Pinpoint the cell where the given text exists, returning its [X, Y] midpoint coordinate. 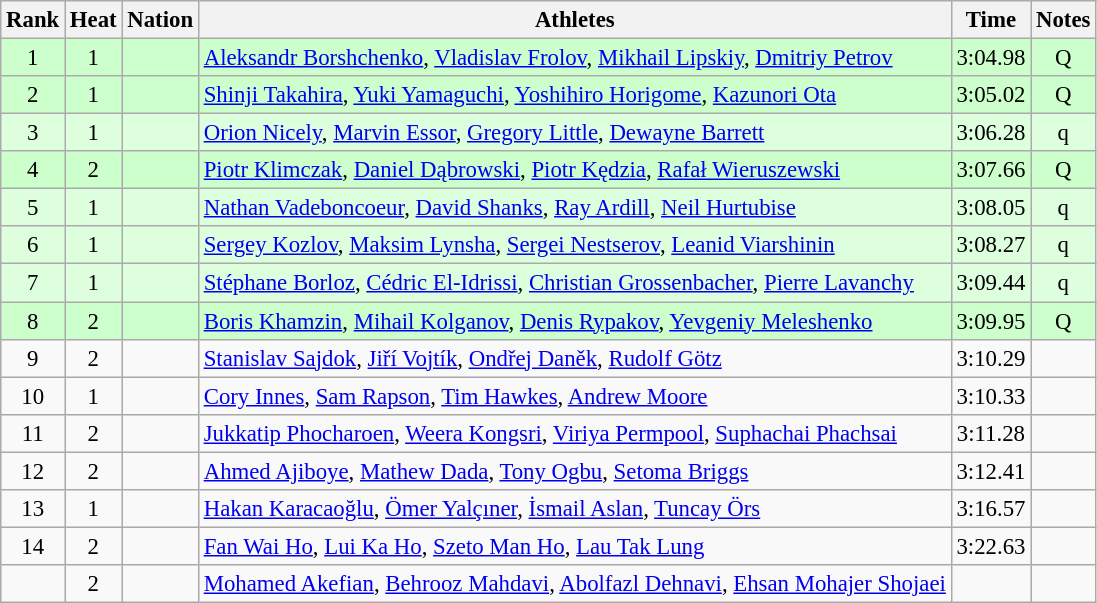
Athletes [574, 20]
3:06.28 [991, 133]
3:08.05 [991, 208]
11 [33, 433]
3:04.98 [991, 58]
Stéphane Borloz, Cédric El-Idrissi, Christian Grossenbacher, Pierre Lavanchy [574, 283]
3:09.95 [991, 321]
Time [991, 20]
Nation [160, 20]
3:10.33 [991, 396]
3:05.02 [991, 95]
6 [33, 245]
Orion Nicely, Marvin Essor, Gregory Little, Dewayne Barrett [574, 133]
Heat [94, 20]
10 [33, 396]
3 [33, 133]
7 [33, 283]
12 [33, 471]
3:09.44 [991, 283]
Aleksandr Borshchenko, Vladislav Frolov, Mikhail Lipskiy, Dmitriy Petrov [574, 58]
Cory Innes, Sam Rapson, Tim Hawkes, Andrew Moore [574, 396]
Notes [1064, 20]
Shinji Takahira, Yuki Yamaguchi, Yoshihiro Horigome, Kazunori Ota [574, 95]
14 [33, 546]
Boris Khamzin, Mihail Kolganov, Denis Rypakov, Yevgeniy Meleshenko [574, 321]
Rank [33, 20]
3:16.57 [991, 509]
Stanislav Sajdok, Jiří Vojtík, Ondřej Daněk, Rudolf Götz [574, 358]
Nathan Vadeboncoeur, David Shanks, Ray Ardill, Neil Hurtubise [574, 208]
8 [33, 321]
3:11.28 [991, 433]
Jukkatip Phocharoen, Weera Kongsri, Viriya Permpool, Suphachai Phachsai [574, 433]
13 [33, 509]
Sergey Kozlov, Maksim Lynsha, Sergei Nestserov, Leanid Viarshinin [574, 245]
Fan Wai Ho, Lui Ka Ho, Szeto Man Ho, Lau Tak Lung [574, 546]
3:07.66 [991, 170]
4 [33, 170]
Piotr Klimczak, Daniel Dąbrowski, Piotr Kędzia, Rafał Wieruszewski [574, 170]
5 [33, 208]
3:22.63 [991, 546]
3:12.41 [991, 471]
3:10.29 [991, 358]
3:08.27 [991, 245]
Hakan Karacaoğlu, Ömer Yalçıner, İsmail Aslan, Tuncay Örs [574, 509]
Mohamed Akefian, Behrooz Mahdavi, Abolfazl Dehnavi, Ehsan Mohajer Shojaei [574, 584]
9 [33, 358]
Ahmed Ajiboye, Mathew Dada, Tony Ogbu, Setoma Briggs [574, 471]
